For the text-containing cell, return its midpoint in [x, y] coordinate format. 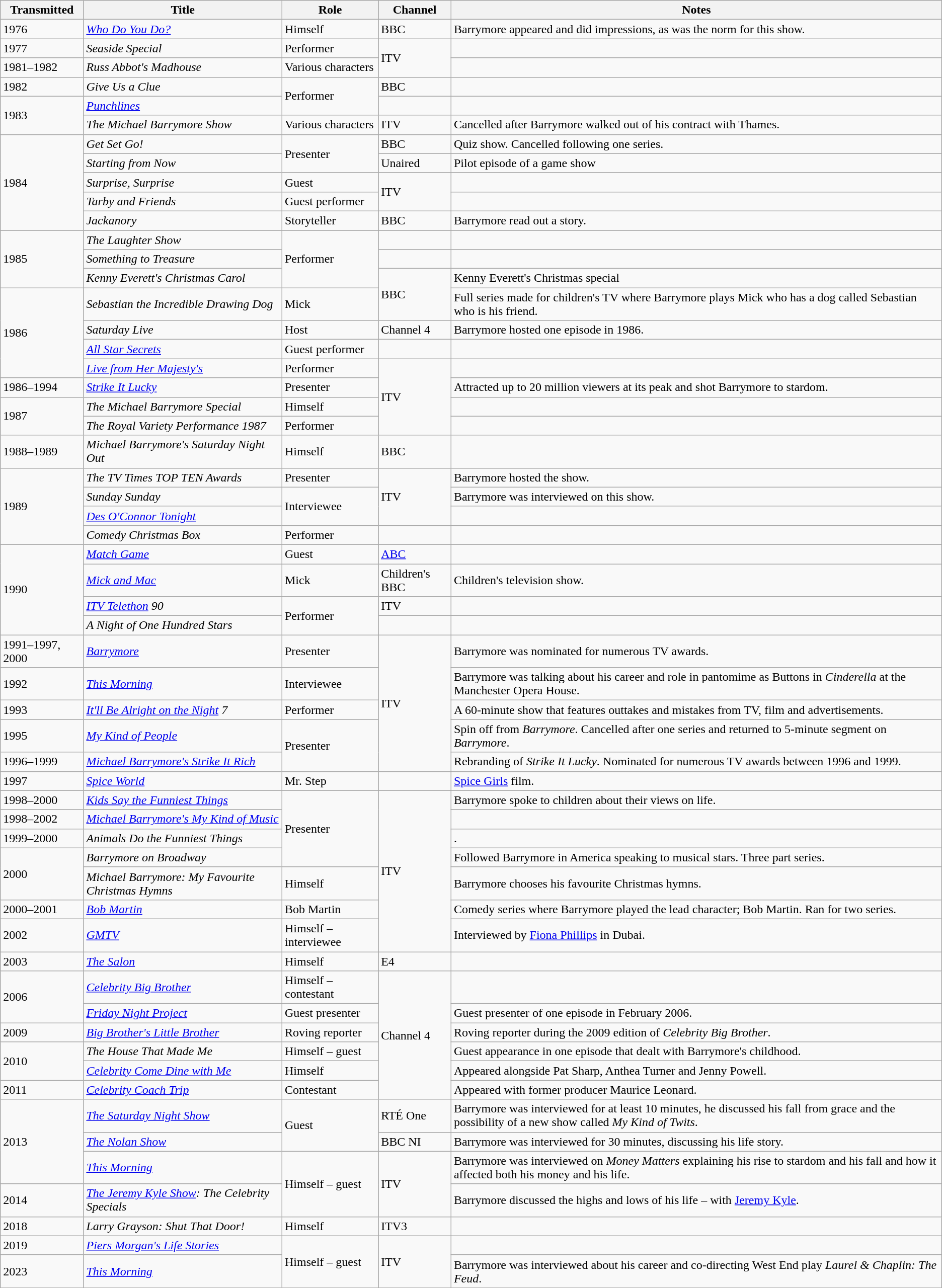
1991–1997, 2000 [42, 651]
The Salon [183, 961]
Larry Grayson: Shut That Door! [183, 1226]
Unaired [415, 163]
ABC [415, 554]
Title [183, 10]
1989 [42, 506]
2000–2001 [42, 909]
Cancelled after Barrymore walked out of his contract with Thames. [696, 125]
Something to Treasure [183, 259]
Barrymore was interviewed on this show. [696, 497]
Celebrity Coach Trip [183, 1090]
Barrymore was interviewed about his career and co-directing West End play Laurel & Chaplin: The Feud. [696, 1271]
RTÉ One [415, 1116]
Children's television show. [696, 580]
1984 [42, 182]
Michael Barrymore's Saturday Night Out [183, 452]
The Royal Variety Performance 1987 [183, 426]
Jackanory [183, 220]
Live from Her Majesty's [183, 368]
Comedy series where Barrymore played the lead character; Bob Martin. Ran for two series. [696, 909]
Pilot episode of a game show [696, 163]
Barrymore appeared and did impressions, as was the norm for this show. [696, 29]
Punchlines [183, 106]
It'll Be Alright on the Night 7 [183, 710]
2009 [42, 1032]
Barrymore on Broadway [183, 857]
Guest presenter of one episode in February 2006. [696, 1013]
Barrymore chooses his favourite Christmas hymns. [696, 883]
Storyteller [330, 220]
Strike It Lucky [183, 387]
Match Game [183, 554]
1992 [42, 684]
Who Do You Do? [183, 29]
ITV Telethon 90 [183, 606]
Children's BBC [415, 580]
1999–2000 [42, 838]
Russ Abbot's Madhouse [183, 67]
Notes [696, 10]
Kenny Everett's Christmas special [696, 278]
Transmitted [42, 10]
Tarby and Friends [183, 201]
A Night of One Hundred Stars [183, 625]
Appeared with former producer Maurice Leonard. [696, 1090]
1996–1999 [42, 762]
Barrymore was interviewed for at least 10 minutes, he discussed his fall from grace and the possibility of a new show called My Kind of Twits. [696, 1116]
Himself – contestant [330, 987]
The Michael Barrymore Special [183, 407]
2019 [42, 1245]
1997 [42, 781]
Barrymore hosted one episode in 1986. [696, 330]
A 60-minute show that features outtakes and mistakes from TV, film and advertisements. [696, 710]
Barrymore was interviewed on Money Matters explaining his rise to stardom and his fall and how it affected both his money and his life. [696, 1167]
1998–2002 [42, 819]
Roving reporter [330, 1032]
Kids Say the Funniest Things [183, 800]
The Nolan Show [183, 1142]
Piers Morgan's Life Stories [183, 1245]
Spin off from Barrymore. Cancelled after one series and returned to 5-minute segment on Barrymore. [696, 736]
Give Us a Clue [183, 87]
Sunday Sunday [183, 497]
1986–1994 [42, 387]
2002 [42, 935]
Barrymore was talking about his career and role in pantomime as Buttons in Cinderella at the Manchester Opera House. [696, 684]
Animals Do the Funniest Things [183, 838]
Kenny Everett's Christmas Carol [183, 278]
2003 [42, 961]
Mick and Mac [183, 580]
2018 [42, 1226]
2000 [42, 873]
2014 [42, 1200]
1977 [42, 48]
2006 [42, 997]
Mr. Step [330, 781]
Attracted up to 20 million viewers at its peak and shot Barrymore to stardom. [696, 387]
1976 [42, 29]
Saturday Live [183, 330]
Spice World [183, 781]
Himself – interviewee [330, 935]
Spice Girls film. [696, 781]
. [696, 838]
2023 [42, 1271]
Starting from Now [183, 163]
1993 [42, 710]
Roving reporter during the 2009 edition of Celebrity Big Brother. [696, 1032]
Interviewed by Fiona Phillips in Dubai. [696, 935]
1995 [42, 736]
2013 [42, 1142]
1981–1982 [42, 67]
The Saturday Night Show [183, 1116]
Sebastian the Incredible Drawing Dog [183, 304]
Celebrity Come Dine with Me [183, 1071]
1990 [42, 590]
1982 [42, 87]
Michael Barrymore's Strike It Rich [183, 762]
Rebranding of Strike It Lucky. Nominated for numerous TV awards between 1996 and 1999. [696, 762]
1985 [42, 259]
1998–2000 [42, 800]
Barrymore discussed the highs and lows of his life – with Jeremy Kyle. [696, 1200]
Friday Night Project [183, 1013]
Seaside Special [183, 48]
2011 [42, 1090]
Followed Barrymore in America speaking to musical stars. Three part series. [696, 857]
Barrymore read out a story. [696, 220]
Quiz show. Cancelled following one series. [696, 144]
The TV Times TOP TEN Awards [183, 477]
Michael Barrymore's My Kind of Music [183, 819]
The Michael Barrymore Show [183, 125]
1983 [42, 115]
All Star Secrets [183, 349]
Barrymore hosted the show. [696, 477]
Surprise, Surprise [183, 182]
Host [330, 330]
1987 [42, 416]
Michael Barrymore: My Favourite Christmas Hymns [183, 883]
Full series made for children's TV where Barrymore plays Mick who has a dog called Sebastian who is his friend. [696, 304]
The Jeremy Kyle Show: The Celebrity Specials [183, 1200]
Channel [415, 10]
GMTV [183, 935]
The Laughter Show [183, 240]
Guest presenter [330, 1013]
Comedy Christmas Box [183, 535]
Guest appearance in one episode that dealt with Barrymore's childhood. [696, 1052]
Appeared alongside Pat Sharp, Anthea Turner and Jenny Powell. [696, 1071]
Barrymore was interviewed for 30 minutes, discussing his life story. [696, 1142]
Contestant [330, 1090]
Des O'Connor Tonight [183, 516]
Barrymore [183, 651]
1986 [42, 333]
BBC NI [415, 1142]
Big Brother's Little Brother [183, 1032]
ITV3 [415, 1226]
The House That Made Me [183, 1052]
Role [330, 10]
Barrymore spoke to children about their views on life. [696, 800]
Barrymore was nominated for numerous TV awards. [696, 651]
Celebrity Big Brother [183, 987]
E4 [415, 961]
Get Set Go! [183, 144]
My Kind of People [183, 736]
2010 [42, 1061]
1988–1989 [42, 452]
